Output the [x, y] coordinate of the center of the cell containing the given text.  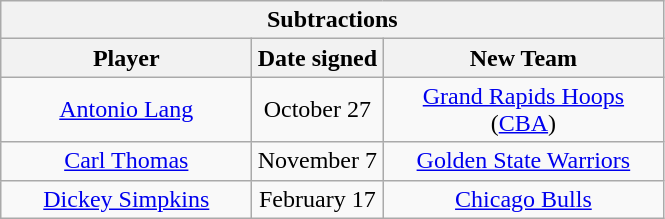
Date signed [318, 58]
Player [126, 58]
Chicago Bulls [524, 199]
Golden State Warriors [524, 161]
Dickey Simpkins [126, 199]
October 27 [318, 110]
February 17 [318, 199]
Antonio Lang [126, 110]
New Team [524, 58]
November 7 [318, 161]
Subtractions [332, 20]
Carl Thomas [126, 161]
Grand Rapids Hoops (CBA) [524, 110]
